Search for the cell housing the specified text and yield its (x, y) center coordinate. 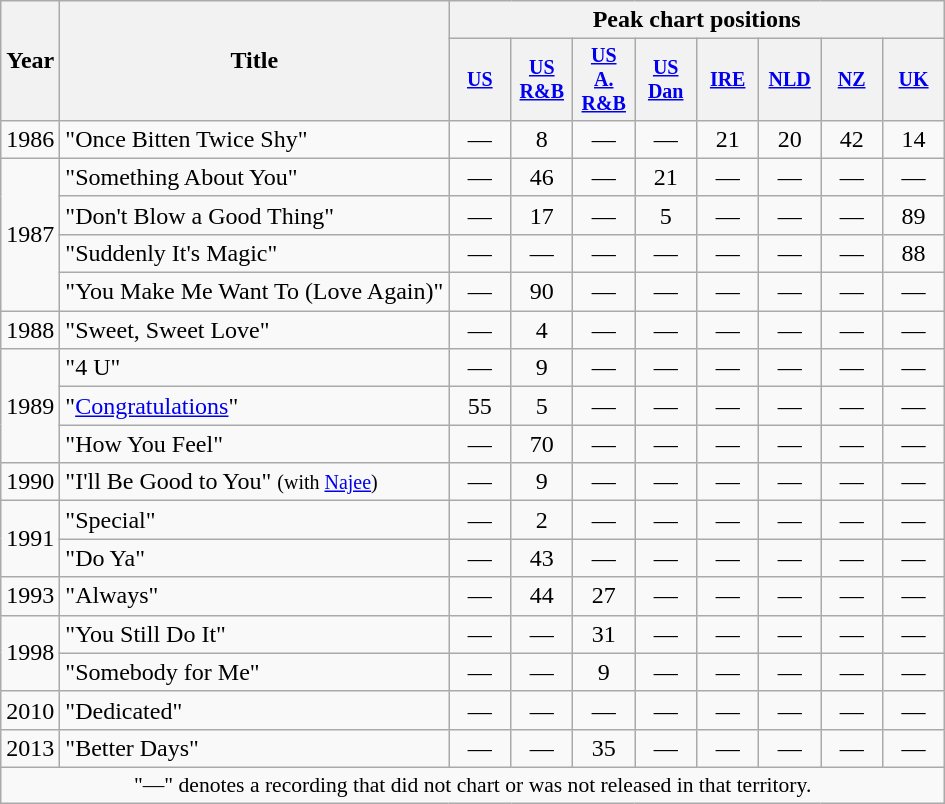
90 (542, 292)
8 (542, 139)
USDan (666, 80)
88 (914, 253)
NLD (790, 80)
"You Make Me Want To (Love Again)" (254, 292)
1986 (30, 139)
14 (914, 139)
4 (542, 330)
70 (542, 444)
"Dedicated" (254, 710)
"Always" (254, 596)
27 (604, 596)
NZ (852, 80)
1988 (30, 330)
43 (542, 558)
17 (542, 215)
42 (852, 139)
31 (604, 634)
"Congratulations" (254, 406)
55 (480, 406)
2 (542, 520)
1989 (30, 406)
1987 (30, 234)
44 (542, 596)
"Special" (254, 520)
1990 (30, 482)
Title (254, 61)
"I'll Be Good to You" (with Najee) (254, 482)
"Suddenly It's Magic" (254, 253)
1998 (30, 653)
46 (542, 177)
"Something About You" (254, 177)
2010 (30, 710)
US (480, 80)
"4 U" (254, 368)
Peak chart positions (697, 20)
"Somebody for Me" (254, 672)
1991 (30, 539)
IRE (728, 80)
35 (604, 748)
Year (30, 61)
USA. R&B (604, 80)
20 (790, 139)
"How You Feel" (254, 444)
"Don't Blow a Good Thing" (254, 215)
"—" denotes a recording that did not chart or was not released in that territory. (473, 785)
"Better Days" (254, 748)
89 (914, 215)
UK (914, 80)
"Do Ya" (254, 558)
"Sweet, Sweet Love" (254, 330)
"Once Bitten Twice Shy" (254, 139)
2013 (30, 748)
USR&B (542, 80)
"You Still Do It" (254, 634)
1993 (30, 596)
